Detect which cell encompasses the target text, then output its [X, Y] center coordinate. 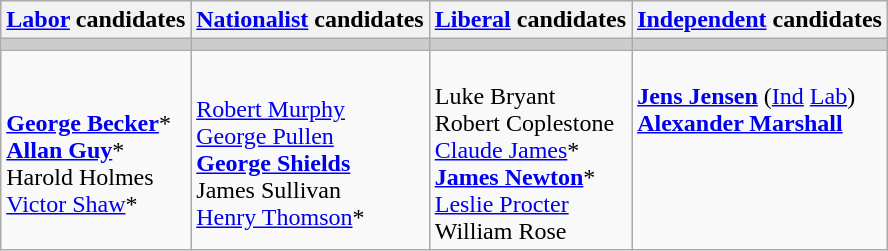
George Becker* Allan Guy* Harold Holmes Victor Shaw* [96, 150]
Luke Bryant Robert Coplestone Claude James* James Newton* Leslie Procter William Rose [530, 150]
Labor candidates [96, 20]
Independent candidates [760, 20]
Nationalist candidates [310, 20]
Robert Murphy George Pullen George Shields James Sullivan Henry Thomson* [310, 150]
Jens Jensen (Ind Lab) Alexander Marshall [760, 150]
Liberal candidates [530, 20]
